Capture the cell that displays the provided text and extract its (X, Y) central coordinate. 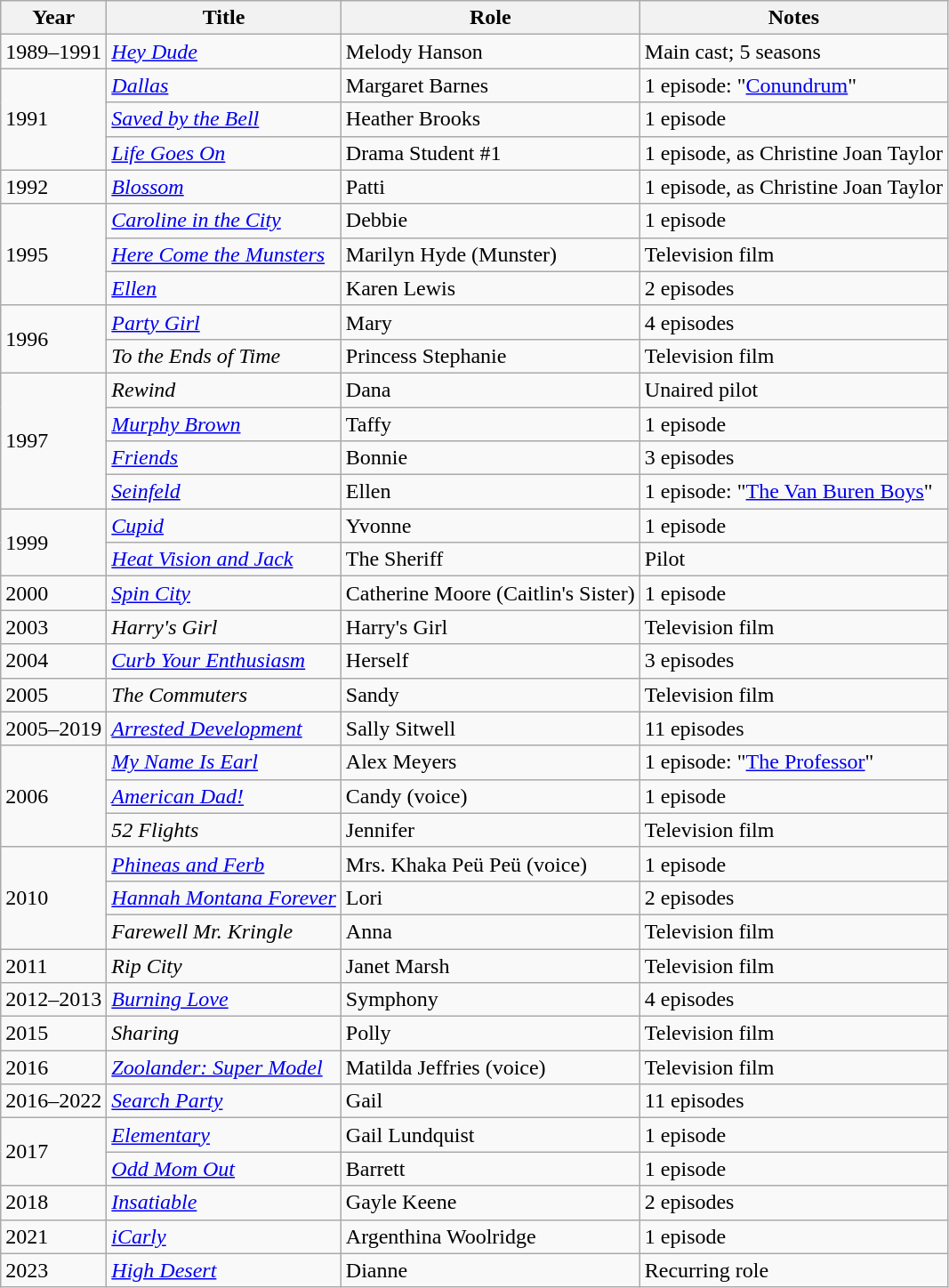
Janet Marsh (490, 965)
Recurring role (793, 1270)
Odd Mom Out (224, 1169)
Sandy (490, 695)
Saved by the Bell (224, 119)
Polly (490, 1034)
Life Goes On (224, 153)
Zoolander: Super Model (224, 1067)
1999 (53, 543)
Main cast; 5 seasons (793, 52)
Cupid (224, 526)
Heat Vision and Jack (224, 559)
Heather Brooks (490, 119)
Margaret Barnes (490, 85)
52 Flights (224, 830)
Melody Hanson (490, 52)
Here Come the Munsters (224, 254)
Princess Stephanie (490, 356)
Title (224, 18)
1 episode: "Conundrum" (793, 85)
Karen Lewis (490, 288)
Insatiable (224, 1203)
Lori (490, 898)
2003 (53, 627)
Friends (224, 458)
1997 (53, 440)
Gail Lundquist (490, 1135)
1992 (53, 187)
Anna (490, 931)
Marilyn Hyde (Munster) (490, 254)
Taffy (490, 424)
Dallas (224, 85)
Argenthina Woolridge (490, 1236)
2012–2013 (53, 1000)
Mary (490, 322)
2018 (53, 1203)
American Dad! (224, 796)
Pilot (793, 559)
Dianne (490, 1270)
Arrested Development (224, 729)
2011 (53, 965)
Jennifer (490, 830)
iCarly (224, 1236)
Sally Sitwell (490, 729)
High Desert (224, 1270)
Phineas and Ferb (224, 864)
Notes (793, 18)
Elementary (224, 1135)
Caroline in the City (224, 221)
2004 (53, 661)
Farewell Mr. Kringle (224, 931)
2017 (53, 1152)
Burning Love (224, 1000)
To the Ends of Time (224, 356)
Rip City (224, 965)
2015 (53, 1034)
Hey Dude (224, 52)
Symphony (490, 1000)
Year (53, 18)
Barrett (490, 1169)
Herself (490, 661)
The Commuters (224, 695)
2005 (53, 695)
Spin City (224, 593)
Hannah Montana Forever (224, 898)
2021 (53, 1236)
Yvonne (490, 526)
Rewind (224, 390)
Bonnie (490, 458)
2016 (53, 1067)
Unaired pilot (793, 390)
1996 (53, 339)
1995 (53, 254)
Alex Meyers (490, 762)
Candy (voice) (490, 796)
2016–2022 (53, 1101)
The Sheriff (490, 559)
Drama Student #1 (490, 153)
Sharing (224, 1034)
Role (490, 18)
2010 (53, 898)
Blossom (224, 187)
2006 (53, 796)
1 episode: "The Van Buren Boys" (793, 492)
Debbie (490, 221)
Gail (490, 1101)
1989–1991 (53, 52)
Curb Your Enthusiasm (224, 661)
Catherine Moore (Caitlin's Sister) (490, 593)
2023 (53, 1270)
1991 (53, 119)
My Name Is Earl (224, 762)
Seinfeld (224, 492)
Matilda Jeffries (voice) (490, 1067)
Murphy Brown (224, 424)
2005–2019 (53, 729)
Party Girl (224, 322)
Search Party (224, 1101)
Patti (490, 187)
1 episode: "The Professor" (793, 762)
Mrs. Khaka Peü Peü (voice) (490, 864)
Dana (490, 390)
Gayle Keene (490, 1203)
2000 (53, 593)
